Find where the given text appears and provide that cell's center as [X, Y] coordinate. 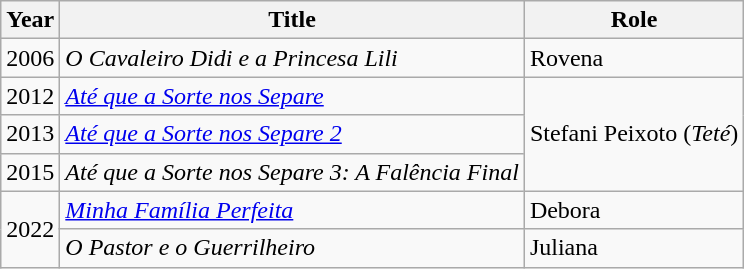
2015 [30, 172]
Title [292, 20]
Debora [634, 210]
2013 [30, 134]
Até que a Sorte nos Separe 3: A Falência Final [292, 172]
Stefani Peixoto (Teté) [634, 134]
O Cavaleiro Didi e a Princesa Lili [292, 58]
2022 [30, 229]
Role [634, 20]
Até que a Sorte nos Separe 2 [292, 134]
Year [30, 20]
Juliana [634, 248]
Até que a Sorte nos Separe [292, 96]
Rovena [634, 58]
Minha Família Perfeita [292, 210]
2006 [30, 58]
O Pastor e o Guerrilheiro [292, 248]
2012 [30, 96]
